From the cell containing the given text, extract its center point as (x, y) coordinate. 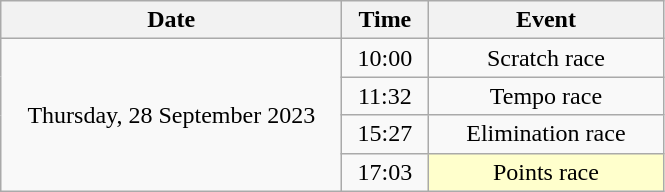
Elimination race (546, 134)
Tempo race (546, 96)
Scratch race (546, 58)
Points race (546, 172)
Date (172, 20)
Event (546, 20)
Thursday, 28 September 2023 (172, 115)
15:27 (385, 134)
11:32 (385, 96)
10:00 (385, 58)
Time (385, 20)
17:03 (385, 172)
